Locate the cell with the specified text and output its (x, y) center coordinate. 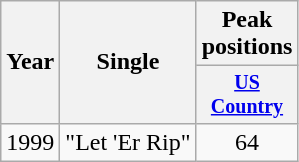
1999 (30, 142)
64 (247, 142)
Peak positions (247, 34)
Single (128, 62)
Year (30, 62)
"Let 'Er Rip" (128, 142)
US Country (247, 94)
